Locate the cell with the specified text and output its [x, y] center coordinate. 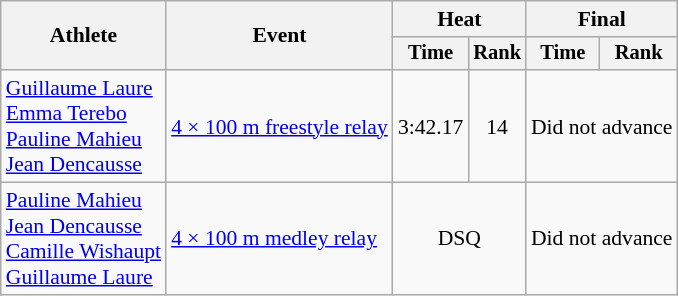
14 [497, 126]
DSQ [460, 239]
3:42.17 [430, 126]
Guillaume LaureEmma TereboPauline MahieuJean Dencausse [84, 126]
Final [602, 19]
Heat [460, 19]
Athlete [84, 36]
4 × 100 m freestyle relay [280, 126]
Event [280, 36]
Pauline MahieuJean DencausseCamille WishauptGuillaume Laure [84, 239]
4 × 100 m medley relay [280, 239]
